Pinpoint the cell where the given text exists, returning its [X, Y] midpoint coordinate. 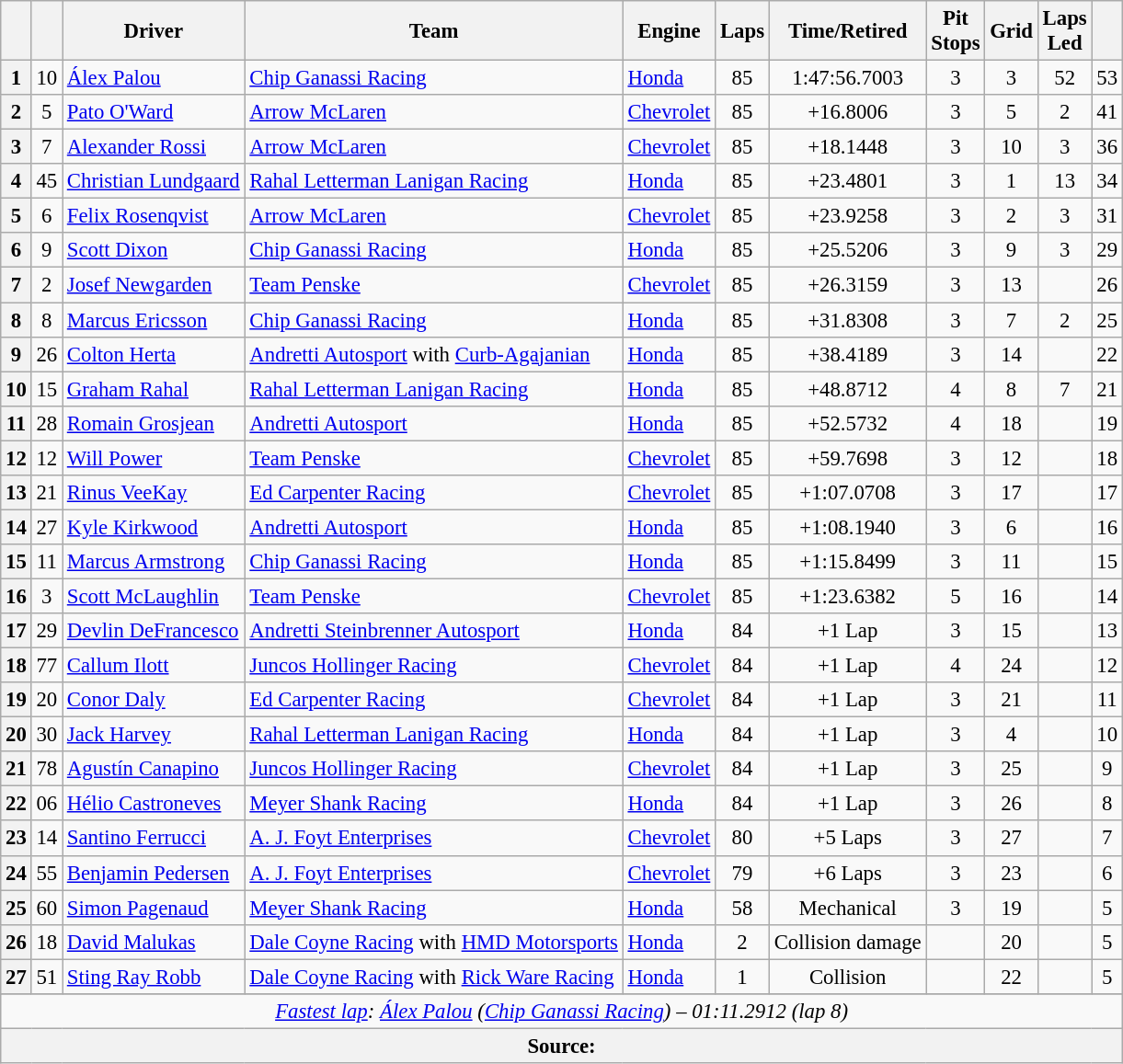
45 [46, 181]
Grid [1012, 31]
Graham Rahal [155, 389]
Rinus VeeKay [155, 493]
Time/Retired [848, 31]
David Malukas [155, 942]
77 [46, 666]
Benjamin Pedersen [155, 873]
51 [46, 977]
Simon Pagenaud [155, 908]
Driver [155, 31]
78 [46, 769]
Will Power [155, 458]
Romain Grosjean [155, 423]
+1:08.1940 [848, 527]
PitStops [956, 31]
53 [1107, 78]
06 [46, 804]
+23.4801 [848, 181]
Sting Ray Robb [155, 977]
+6 Laps [848, 873]
+1:23.6382 [848, 596]
Source: [562, 1046]
80 [743, 839]
30 [46, 735]
55 [46, 873]
+5 Laps [848, 839]
Felix Rosenqvist [155, 216]
+25.5206 [848, 251]
Josef Newgarden [155, 285]
Dale Coyne Racing with Rick Ware Racing [434, 977]
Álex Palou [155, 78]
60 [46, 908]
Scott Dixon [155, 251]
36 [1107, 147]
31 [1107, 216]
28 [46, 423]
Alexander Rossi [155, 147]
LapsLed [1065, 31]
+59.7698 [848, 458]
Marcus Armstrong [155, 562]
Conor Daly [155, 700]
+52.5732 [848, 423]
Christian Lundgaard [155, 181]
Callum Ilott [155, 666]
58 [743, 908]
Agustín Canapino [155, 769]
Team [434, 31]
1:47:56.7003 [848, 78]
Mechanical [848, 908]
34 [1107, 181]
Collision damage [848, 942]
Andretti Autosport with Curb-Agajanian [434, 354]
+18.1448 [848, 147]
+16.8006 [848, 112]
Pato O'Ward [155, 112]
Dale Coyne Racing with HMD Motorsports [434, 942]
Fastest lap: Álex Palou (Chip Ganassi Racing) – 01:11.2912 (lap 8) [562, 1012]
Jack Harvey [155, 735]
+1:15.8499 [848, 562]
+26.3159 [848, 285]
Kyle Kirkwood [155, 527]
Hélio Castroneves [155, 804]
Marcus Ericsson [155, 320]
Andretti Steinbrenner Autosport [434, 631]
Santino Ferrucci [155, 839]
79 [743, 873]
Collision [848, 977]
+48.8712 [848, 389]
Devlin DeFrancesco [155, 631]
Colton Herta [155, 354]
41 [1107, 112]
52 [1065, 78]
Laps [743, 31]
+23.9258 [848, 216]
Engine [669, 31]
+31.8308 [848, 320]
+38.4189 [848, 354]
Scott McLaughlin [155, 596]
+1:07.0708 [848, 493]
